Scan for the cell matching the given text and deliver its (x, y) coordinate at center. 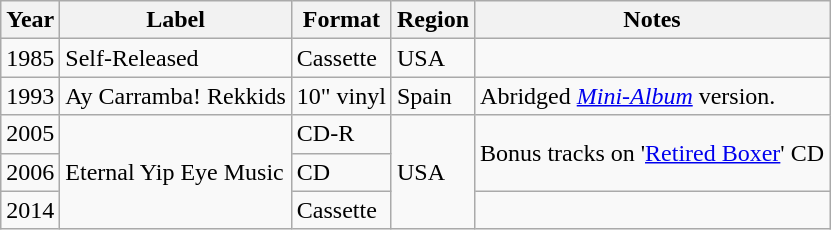
CD-R (341, 134)
2014 (30, 210)
10" vinyl (341, 96)
Eternal Yip Eye Music (176, 172)
Abridged Mini-Album version. (652, 96)
CD (341, 172)
Bonus tracks on 'Retired Boxer' CD (652, 153)
2005 (30, 134)
2006 (30, 172)
Label (176, 20)
Ay Carramba! Rekkids (176, 96)
1985 (30, 58)
1993 (30, 96)
Self-Released (176, 58)
Region (432, 20)
Year (30, 20)
Spain (432, 96)
Notes (652, 20)
Format (341, 20)
